Detect which cell encompasses the target text, then output its [X, Y] center coordinate. 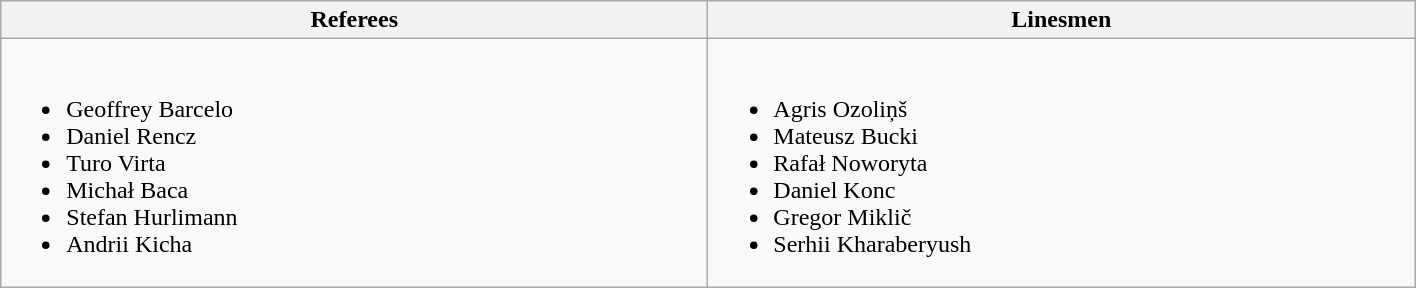
Geoffrey Barcelo Daniel Rencz Turo Virta Michał Baca Stefan Hurlimann Andrii Kicha [354, 163]
Linesmen [1062, 20]
Referees [354, 20]
Agris Ozoliņš Mateusz Bucki Rafał Noworyta Daniel Konc Gregor Miklič Serhii Kharaberyush [1062, 163]
